Search for the cell housing the specified text and yield its [X, Y] center coordinate. 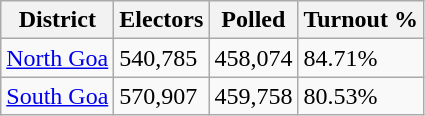
District [58, 20]
South Goa [58, 96]
North Goa [58, 58]
Electors [162, 20]
Polled [254, 20]
458,074 [254, 58]
Turnout % [361, 20]
84.71% [361, 58]
570,907 [162, 96]
540,785 [162, 58]
459,758 [254, 96]
80.53% [361, 96]
